Capture the cell that displays the provided text and extract its (X, Y) central coordinate. 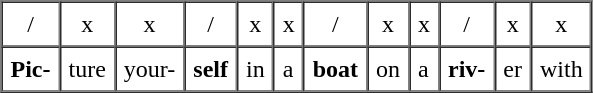
with (562, 68)
riv- (466, 68)
on (388, 68)
er (512, 68)
self (210, 68)
boat (336, 68)
Pic- (31, 68)
in (256, 68)
ture (86, 68)
your- (150, 68)
